Extract the (X, Y) coordinate from the center of the cell holding the provided text.  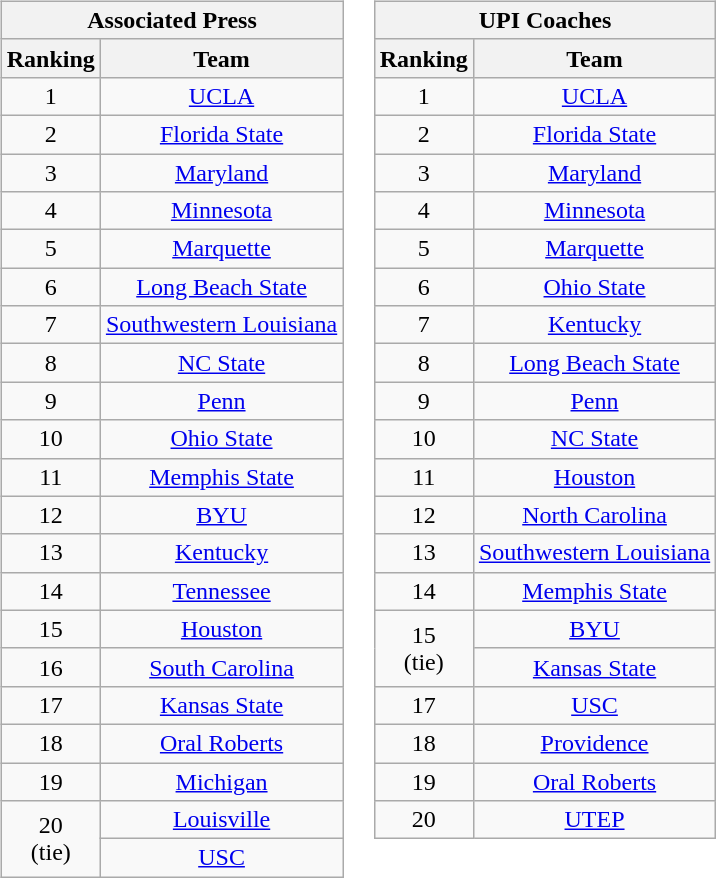
Louisville (221, 820)
South Carolina (221, 667)
Associated Press (172, 20)
Michigan (221, 781)
15 (50, 629)
UPI Coaches (544, 20)
UTEP (594, 820)
Providence (594, 743)
20(tie) (50, 839)
20 (424, 820)
15(tie) (424, 648)
16 (50, 667)
Tennessee (221, 591)
North Carolina (594, 515)
